Return the [x, y] coordinate for the center point of the cell that contains the specified text.  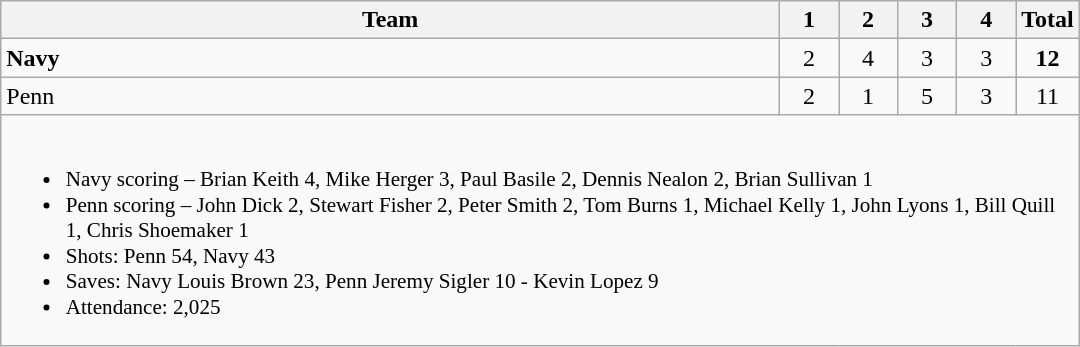
11 [1048, 96]
Penn [390, 96]
5 [928, 96]
Navy [390, 58]
12 [1048, 58]
Team [390, 20]
Total [1048, 20]
